Return the [X, Y] coordinate for the center point of the cell that contains the specified text.  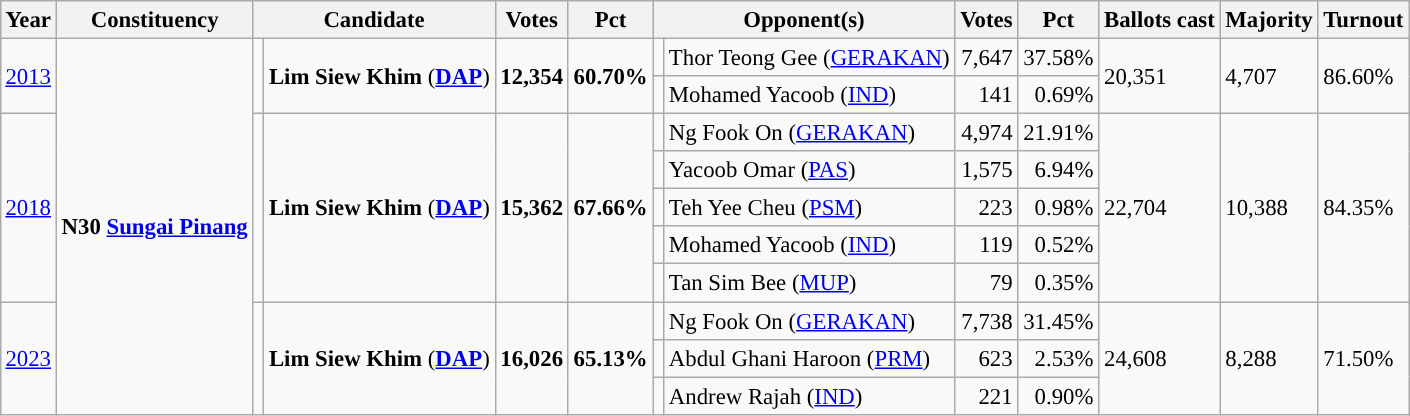
31.45% [1058, 321]
67.66% [610, 208]
2018 [28, 208]
0.69% [1058, 95]
N30 Sungai Pinang [154, 226]
0.52% [1058, 245]
Abdul Ghani Haroon (PRM) [810, 358]
623 [986, 358]
20,351 [1160, 76]
60.70% [610, 76]
16,026 [532, 358]
4,707 [1269, 76]
22,704 [1160, 208]
21.91% [1058, 133]
Opponent(s) [804, 20]
Constituency [154, 20]
2023 [28, 358]
2.53% [1058, 358]
2013 [28, 76]
86.60% [1364, 76]
84.35% [1364, 208]
Andrew Rajah (IND) [810, 396]
0.90% [1058, 396]
71.50% [1364, 358]
Tan Sim Bee (MUP) [810, 283]
79 [986, 283]
141 [986, 95]
Candidate [374, 20]
0.98% [1058, 208]
37.58% [1058, 57]
Year [28, 20]
6.94% [1058, 170]
24,608 [1160, 358]
Ballots cast [1160, 20]
Teh Yee Cheu (PSM) [810, 208]
10,388 [1269, 208]
7,647 [986, 57]
4,974 [986, 133]
7,738 [986, 321]
119 [986, 245]
Yacoob Omar (PAS) [810, 170]
65.13% [610, 358]
Thor Teong Gee (GERAKAN) [810, 57]
12,354 [532, 76]
Turnout [1364, 20]
0.35% [1058, 283]
15,362 [532, 208]
223 [986, 208]
1,575 [986, 170]
8,288 [1269, 358]
Majority [1269, 20]
221 [986, 396]
